Search for the cell housing the specified text and yield its (X, Y) center coordinate. 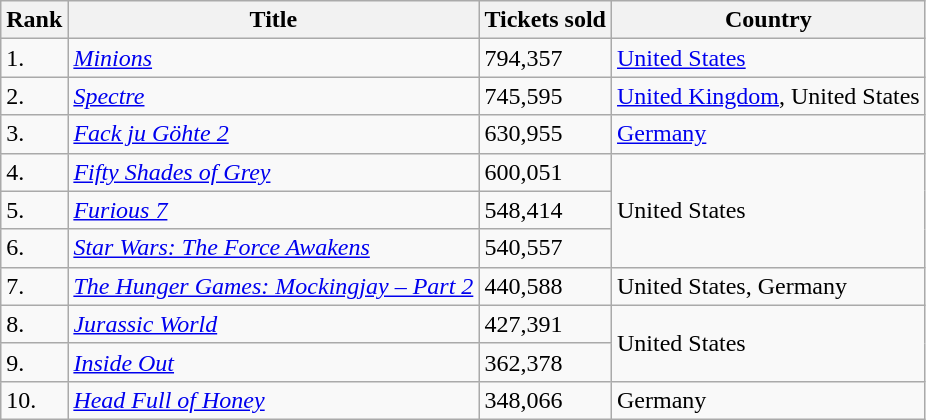
3. (34, 134)
4. (34, 172)
Minions (274, 58)
745,595 (546, 96)
United Kingdom, United States (769, 96)
Inside Out (274, 362)
The Hunger Games: Mockingjay – Part 2 (274, 286)
Head Full of Honey (274, 400)
348,066 (546, 400)
Spectre (274, 96)
600,051 (546, 172)
540,557 (546, 248)
9. (34, 362)
548,414 (546, 210)
Country (769, 20)
5. (34, 210)
10. (34, 400)
Tickets sold (546, 20)
Furious 7 (274, 210)
Title (274, 20)
2. (34, 96)
7. (34, 286)
United States, Germany (769, 286)
Jurassic World (274, 324)
440,588 (546, 286)
630,955 (546, 134)
6. (34, 248)
1. (34, 58)
8. (34, 324)
794,357 (546, 58)
Star Wars: The Force Awakens (274, 248)
Fifty Shades of Grey (274, 172)
427,391 (546, 324)
Fack ju Göhte 2 (274, 134)
362,378 (546, 362)
Rank (34, 20)
